Pinpoint the cell where the given text exists, returning its [X, Y] midpoint coordinate. 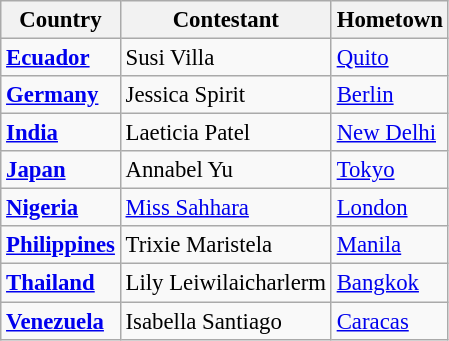
Japan [60, 170]
Quito [390, 58]
Caracas [390, 321]
Bangkok [390, 283]
India [60, 133]
Contestant [226, 20]
Ecuador [60, 58]
Jessica Spirit [226, 95]
Berlin [390, 95]
Venezuela [60, 321]
Laeticia Patel [226, 133]
Annabel Yu [226, 170]
Philippines [60, 245]
Trixie Maristela [226, 245]
Germany [60, 95]
Isabella Santiago [226, 321]
Susi Villa [226, 58]
Nigeria [60, 208]
London [390, 208]
Lily Leiwilaicharlerm [226, 283]
Hometown [390, 20]
Thailand [60, 283]
Miss Sahhara [226, 208]
Manila [390, 245]
Tokyo [390, 170]
New Delhi [390, 133]
Country [60, 20]
